Detect which cell encompasses the target text, then output its (X, Y) center coordinate. 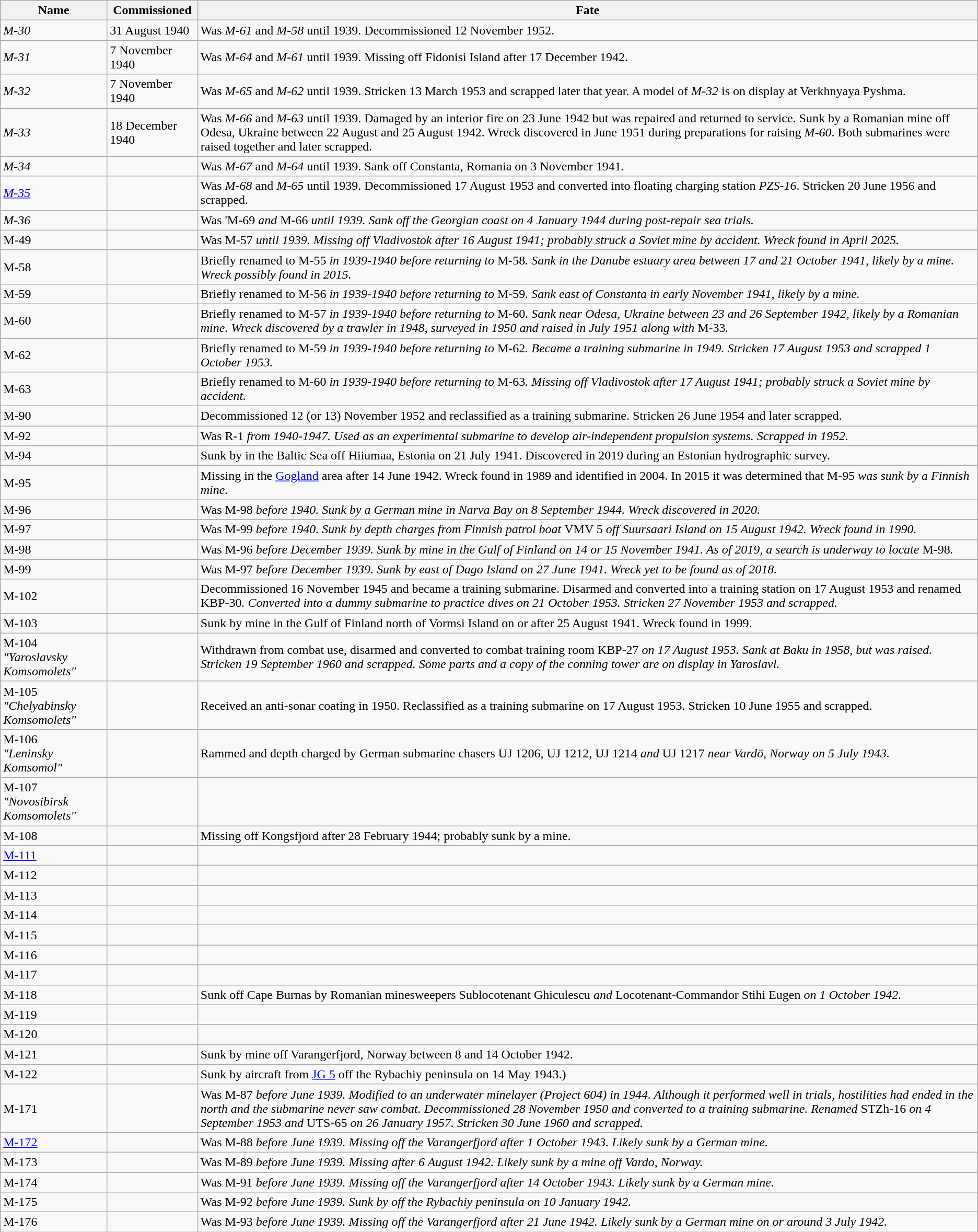
M-95 (54, 483)
M-174 (54, 1182)
Fate (587, 10)
Was M-92 before June 1939. Sunk by off the Rybachiy peninsula on 10 January 1942. (587, 1202)
M-62 (54, 354)
M-115 (54, 935)
M-106"Leninsky Komsomol" (54, 753)
18 December 1940 (153, 132)
M-32 (54, 91)
M-104"Yaroslavsky Komsomolets" (54, 657)
M-176 (54, 1222)
Sunk by mine off Varangerfjord, Norway between 8 and 14 October 1942. (587, 1054)
M-34 (54, 166)
M-113 (54, 895)
M-90 (54, 416)
Was R-1 from 1940-1947. Used as an experimental submarine to develop air-independent propulsion systems. Scrapped in 1952. (587, 436)
Was M-98 before 1940. Sunk by a German mine in Narva Bay on 8 September 1944. Wreck discovered in 2020. (587, 510)
Was M-68 and M-65 until 1939. Decommissioned 17 August 1953 and converted into floating charging station PZS-16. Stricken 20 June 1956 and scrapped. (587, 193)
M-96 (54, 510)
M-30 (54, 30)
Was M-96 before December 1939. Sunk by mine in the Gulf of Finland on 14 or 15 November 1941. As of 2019, a search is underway to locate M-98. (587, 549)
M-173 (54, 1162)
M-60 (54, 321)
Sunk by aircraft from JG 5 off the Rybachiy peninsula on 14 May 1943.) (587, 1074)
M-172 (54, 1142)
M-112 (54, 876)
M-49 (54, 240)
Was M-57 until 1939. Missing off Vladivostok after 16 August 1941; probably struck a Soviet mine by accident. Wreck found in April 2025. (587, 240)
Missing off Kongsfjord after 28 February 1944; probably sunk by a mine. (587, 836)
Was M-88 before June 1939. Missing off the Varangerfjord after 1 October 1943. Likely sunk by a German mine. (587, 1142)
M-118 (54, 995)
Sunk by in the Baltic Sea off Hiiumaa, Estonia on 21 July 1941. Discovered in 2019 during an Estonian hydrographic survey. (587, 456)
Was M-64 and M-61 until 1939. Missing off Fidonisi Island after 17 December 1942. (587, 57)
Was M-89 before June 1939. Missing after 6 August 1942. Likely sunk by a mine off Vardo, Norway. (587, 1162)
M-59 (54, 294)
Was M-61 and M-58 until 1939. Decommissioned 12 November 1952. (587, 30)
M-99 (54, 569)
M-31 (54, 57)
M-105"Chelyabinsky Komsomolets" (54, 705)
M-114 (54, 915)
M-107"Novosibirsk Komsomolets" (54, 801)
31 August 1940 (153, 30)
Rammed and depth charged by German submarine chasers UJ 1206, UJ 1212, UJ 1214 and UJ 1217 near Vardö, Norway on 5 July 1943. (587, 753)
M-63 (54, 389)
M-103 (54, 623)
Was 'M-69 and M-66 until 1939. Sank off the Georgian coast on 4 January 1944 during post-repair sea trials. (587, 220)
Decommissioned 12 (or 13) November 1952 and reclassified as a training submarine. Stricken 26 June 1954 and later scrapped. (587, 416)
M-98 (54, 549)
M-175 (54, 1202)
Name (54, 10)
Briefly renamed to M-56 in 1939-1940 before returning to M-59. Sank east of Constanta in early November 1941, likely by a mine. (587, 294)
M-58 (54, 267)
Received an anti-sonar coating in 1950. Reclassified as a training submarine on 17 August 1953. Stricken 10 June 1955 and scrapped. (587, 705)
Was M-97 before December 1939. Sunk by east of Dago Island on 27 June 1941. Wreck yet to be found as of 2018. (587, 569)
M-108 (54, 836)
M-122 (54, 1074)
M-102 (54, 596)
M-35 (54, 193)
Commissioned (153, 10)
Was M-93 before June 1939. Missing off the Varangerfjord after 21 June 1942. Likely sunk by a German mine on or around 3 July 1942. (587, 1222)
M-94 (54, 456)
Sunk off Cape Burnas by Romanian minesweepers Sublocotenant Ghiculescu and Locotenant-Commandor Stihi Eugen on 1 October 1942. (587, 995)
M-111 (54, 856)
M-117 (54, 975)
Sunk by mine in the Gulf of Finland north of Vormsi Island on or after 25 August 1941. Wreck found in 1999. (587, 623)
M-120 (54, 1034)
M-33 (54, 132)
Was M-65 and M-62 until 1939. Stricken 13 March 1953 and scrapped later that year. A model of M-32 is on display at Verkhnyaya Pyshma. (587, 91)
Was M-67 and M-64 until 1939. Sank off Constanta, Romania on 3 November 1941. (587, 166)
M-92 (54, 436)
M-119 (54, 1015)
M-116 (54, 955)
M-36 (54, 220)
Was M-91 before June 1939. Missing off the Varangerfjord after 14 October 1943. Likely sunk by a German mine. (587, 1182)
M-171 (54, 1108)
M-121 (54, 1054)
M-97 (54, 529)
Was M-99 before 1940. Sunk by depth charges from Finnish patrol boat VMV 5 off Suursaari Island on 15 August 1942. Wreck found in 1990. (587, 529)
